Detect which cell encompasses the target text, then output its (X, Y) center coordinate. 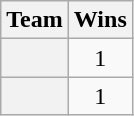
Wins (100, 20)
Team (35, 20)
